Detect which cell encompasses the target text, then output its (x, y) center coordinate. 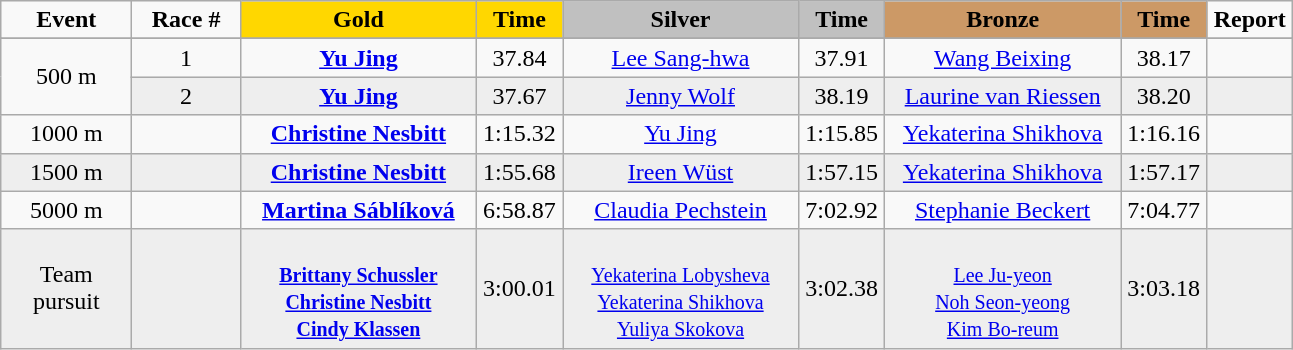
Team pursuit (66, 288)
38.20 (1164, 96)
6:58.87 (519, 210)
1500 m (66, 172)
1:57.17 (1164, 172)
1:15.85 (842, 134)
3:03.18 (1164, 288)
Lee Sang-hwa (680, 58)
Race # (186, 20)
Martina Sáblíková (358, 210)
Claudia Pechstein (680, 210)
3:02.38 (842, 288)
Yekaterina LobyshevaYekaterina ShikhovaYuliya Skokova (680, 288)
1:16.16 (1164, 134)
Laurine van Riessen (1003, 96)
Report (1250, 20)
1000 m (66, 134)
Brittany SchusslerChristine NesbittCindy Klassen (358, 288)
37.91 (842, 58)
Bronze (1003, 20)
Wang Beixing (1003, 58)
38.17 (1164, 58)
1:57.15 (842, 172)
Silver (680, 20)
Event (66, 20)
5000 m (66, 210)
2 (186, 96)
3:00.01 (519, 288)
37.67 (519, 96)
1:55.68 (519, 172)
1:15.32 (519, 134)
Lee Ju-yeonNoh Seon-yeongKim Bo-reum (1003, 288)
Stephanie Beckert (1003, 210)
Gold (358, 20)
38.19 (842, 96)
Jenny Wolf (680, 96)
37.84 (519, 58)
Ireen Wüst (680, 172)
500 m (66, 77)
7:02.92 (842, 210)
7:04.77 (1164, 210)
1 (186, 58)
